Locate the cell with the specified text and output its (X, Y) center coordinate. 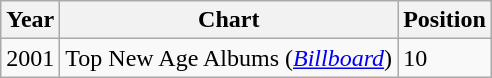
Year (30, 20)
10 (445, 58)
Position (445, 20)
2001 (30, 58)
Chart (229, 20)
Top New Age Albums (Billboard) (229, 58)
